Pinpoint the cell where the given text exists, returning its (x, y) midpoint coordinate. 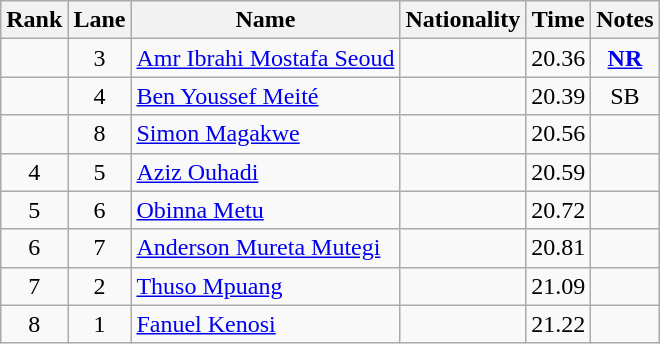
Fanuel Kenosi (266, 324)
Ben Youssef Meité (266, 96)
20.56 (558, 134)
20.39 (558, 96)
Name (266, 20)
20.81 (558, 248)
Notes (625, 20)
Anderson Mureta Mutegi (266, 248)
1 (100, 324)
Simon Magakwe (266, 134)
21.22 (558, 324)
SB (625, 96)
20.59 (558, 172)
3 (100, 58)
Aziz Ouhadi (266, 172)
Time (558, 20)
2 (100, 286)
NR (625, 58)
Obinna Metu (266, 210)
Nationality (463, 20)
20.72 (558, 210)
Amr Ibrahi Mostafa Seoud (266, 58)
Lane (100, 20)
Rank (34, 20)
21.09 (558, 286)
20.36 (558, 58)
Thuso Mpuang (266, 286)
